Locate the cell with the specified text and output its (x, y) center coordinate. 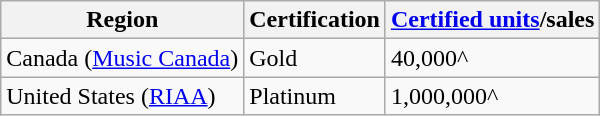
Certified units/sales (492, 20)
Gold (315, 58)
Canada (Music Canada) (122, 58)
Platinum (315, 96)
Region (122, 20)
40,000^ (492, 58)
United States (RIAA) (122, 96)
1,000,000^ (492, 96)
Certification (315, 20)
